Output the (X, Y) coordinate of the center of the cell containing the given text.  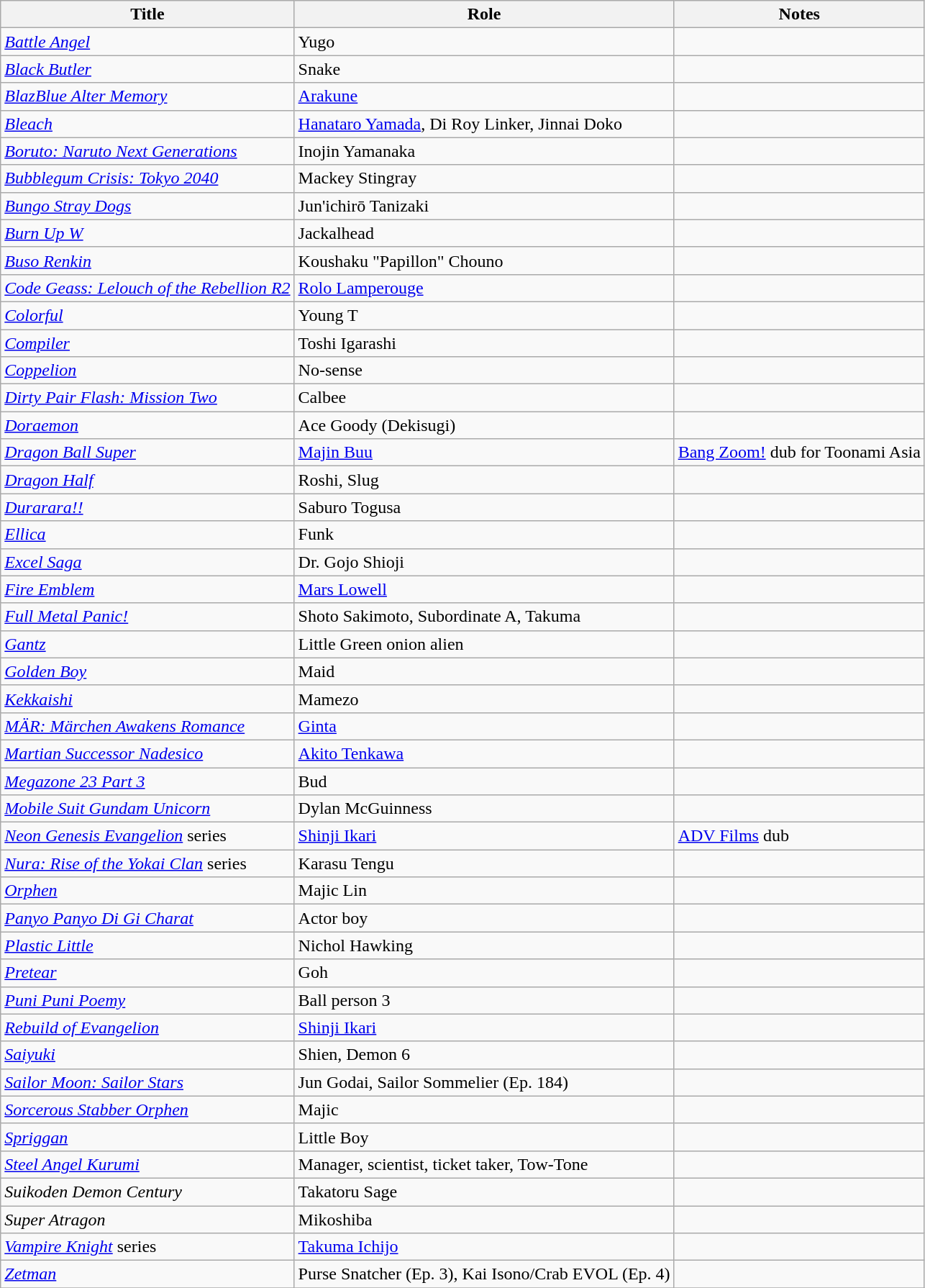
Arakune (484, 96)
Shien, Demon 6 (484, 1055)
Battle Angel (147, 42)
Coppelion (147, 371)
Majic (484, 1110)
Jun'ichirō Tanizaki (484, 206)
Jun Godai, Sailor Sommelier (Ep. 184) (484, 1082)
Calbee (484, 398)
Code Geass: Lelouch of the Rebellion R2 (147, 288)
Jackalhead (484, 233)
Golden Boy (147, 671)
Boruto: Naruto Next Generations (147, 151)
Plastic Little (147, 945)
Karasu Tengu (484, 863)
Spriggan (147, 1137)
Black Butler (147, 69)
Dylan McGuinness (484, 809)
Zetman (147, 1274)
Goh (484, 973)
Rebuild of Evangelion (147, 1028)
Durarara!! (147, 507)
BlazBlue Alter Memory (147, 96)
Mikoshiba (484, 1220)
Buso Renkin (147, 260)
Bungo Stray Dogs (147, 206)
Orphen (147, 891)
Majin Buu (484, 453)
Actor boy (484, 918)
Role (484, 14)
Funk (484, 535)
Majic Lin (484, 891)
Mobile Suit Gundam Unicorn (147, 809)
Pretear (147, 973)
Full Metal Panic! (147, 617)
Burn Up W (147, 233)
Yugo (484, 42)
Shoto Sakimoto, Subordinate A, Takuma (484, 617)
Doraemon (147, 425)
Dirty Pair Flash: Mission Two (147, 398)
Saburo Togusa (484, 507)
Excel Saga (147, 562)
Little Boy (484, 1137)
MÄR: Märchen Awakens Romance (147, 726)
Hanataro Yamada, Di Roy Linker, Jinnai Doko (484, 124)
Colorful (147, 315)
Nichol Hawking (484, 945)
Mamezo (484, 699)
Dragon Ball Super (147, 453)
Takuma Ichijo (484, 1247)
Saiyuki (147, 1055)
Toshi Igarashi (484, 343)
Dragon Half (147, 480)
Manager, scientist, ticket taker, Tow-Tone (484, 1164)
Sorcerous Stabber Orphen (147, 1110)
Nura: Rise of the Yokai Clan series (147, 863)
Little Green onion alien (484, 644)
Ellica (147, 535)
Mars Lowell (484, 589)
Megazone 23 Part 3 (147, 781)
Steel Angel Kurumi (147, 1164)
Martian Successor Nadesico (147, 753)
Sailor Moon: Sailor Stars (147, 1082)
Koushaku "Papillon" Chouno (484, 260)
Puni Puni Poemy (147, 1000)
Mackey Stingray (484, 178)
Dr. Gojo Shioji (484, 562)
No-sense (484, 371)
Title (147, 14)
Kekkaishi (147, 699)
Bleach (147, 124)
Maid (484, 671)
ADV Films dub (799, 836)
Ace Goody (Dekisugi) (484, 425)
Neon Genesis Evangelion series (147, 836)
Notes (799, 14)
Super Atragon (147, 1220)
Takatoru Sage (484, 1192)
Akito Tenkawa (484, 753)
Vampire Knight series (147, 1247)
Roshi, Slug (484, 480)
Bud (484, 781)
Rolo Lamperouge (484, 288)
Ginta (484, 726)
Gantz (147, 644)
Panyo Panyo Di Gi Charat (147, 918)
Bubblegum Crisis: Tokyo 2040 (147, 178)
Inojin Yamanaka (484, 151)
Young T (484, 315)
Ball person 3 (484, 1000)
Compiler (147, 343)
Fire Emblem (147, 589)
Suikoden Demon Century (147, 1192)
Bang Zoom! dub for Toonami Asia (799, 453)
Purse Snatcher (Ep. 3), Kai Isono/Crab EVOL (Ep. 4) (484, 1274)
Snake (484, 69)
